Capture the cell that displays the provided text and extract its (X, Y) central coordinate. 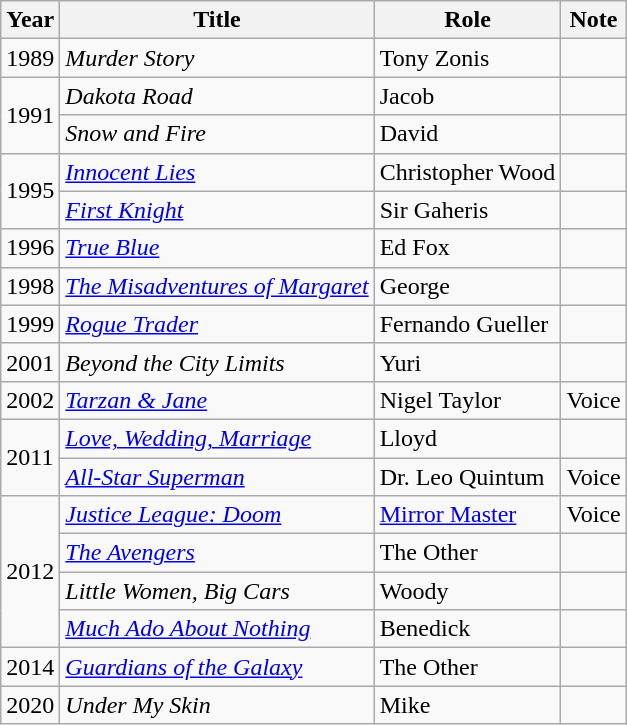
1989 (30, 58)
Dakota Road (217, 96)
Benedick (468, 629)
The Misadventures of Margaret (217, 286)
Much Ado About Nothing (217, 629)
The Avengers (217, 553)
Justice League: Doom (217, 515)
1995 (30, 191)
1991 (30, 115)
Fernando Gueller (468, 324)
Murder Story (217, 58)
First Knight (217, 210)
Little Women, Big Cars (217, 591)
Ed Fox (468, 248)
Mike (468, 705)
Nigel Taylor (468, 400)
Jacob (468, 96)
2001 (30, 362)
Guardians of the Galaxy (217, 667)
Woody (468, 591)
Love, Wedding, Marriage (217, 438)
True Blue (217, 248)
Tarzan & Jane (217, 400)
2002 (30, 400)
2014 (30, 667)
All-Star Superman (217, 477)
Mirror Master (468, 515)
1996 (30, 248)
David (468, 134)
Christopher Wood (468, 172)
Rogue Trader (217, 324)
Under My Skin (217, 705)
Tony Zonis (468, 58)
Innocent Lies (217, 172)
Lloyd (468, 438)
Role (468, 20)
2012 (30, 572)
1998 (30, 286)
Beyond the City Limits (217, 362)
Snow and Fire (217, 134)
George (468, 286)
Year (30, 20)
2011 (30, 457)
Yuri (468, 362)
1999 (30, 324)
Title (217, 20)
Note (594, 20)
Dr. Leo Quintum (468, 477)
Sir Gaheris (468, 210)
2020 (30, 705)
